Scan for the cell matching the given text and deliver its (X, Y) coordinate at center. 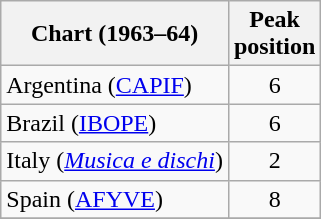
Chart (1963–64) (115, 34)
8 (274, 199)
Peakposition (274, 34)
2 (274, 161)
Spain (AFYVE) (115, 199)
Argentina (CAPIF) (115, 85)
Brazil (IBOPE) (115, 123)
Italy (Musica e dischi) (115, 161)
